Identify which cell holds the provided text, then report its (X, Y) central coordinate. 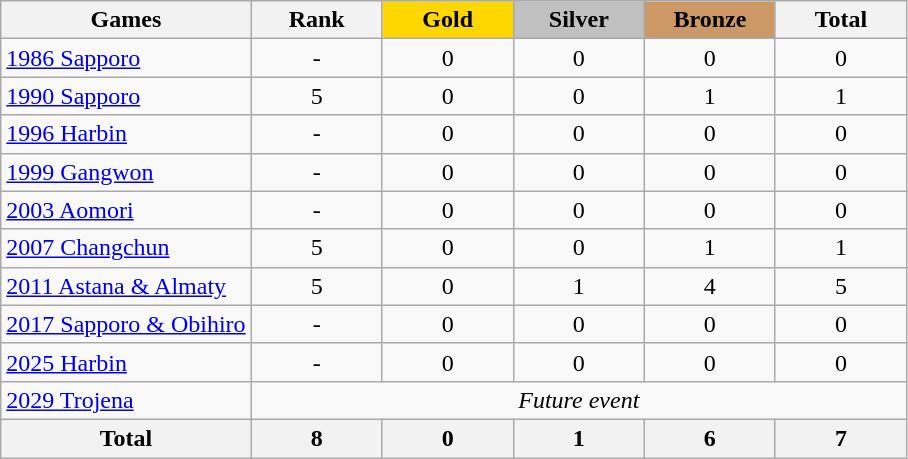
7 (840, 438)
Gold (448, 20)
2011 Astana & Almaty (126, 286)
2025 Harbin (126, 362)
Bronze (710, 20)
4 (710, 286)
1990 Sapporo (126, 96)
Silver (578, 20)
Future event (578, 400)
6 (710, 438)
Games (126, 20)
2003 Aomori (126, 210)
2017 Sapporo & Obihiro (126, 324)
1996 Harbin (126, 134)
1999 Gangwon (126, 172)
Rank (316, 20)
8 (316, 438)
2029 Trojena (126, 400)
1986 Sapporo (126, 58)
2007 Changchun (126, 248)
